Locate the cell with the specified text and output its (X, Y) center coordinate. 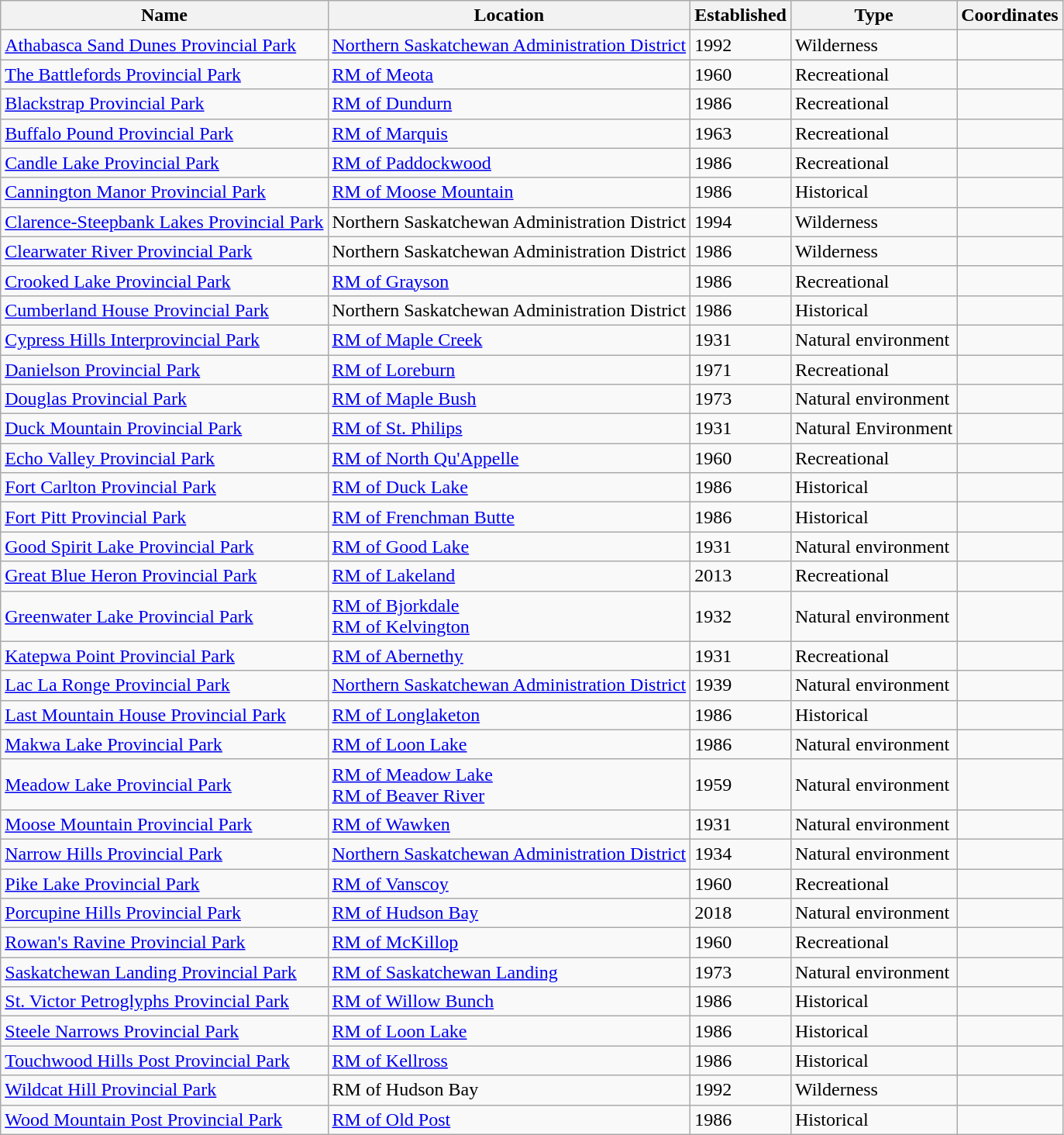
RM of Abernethy (509, 656)
Clearwater River Provincial Park (164, 251)
Saskatchewan Landing Provincial Park (164, 972)
RM of Maple Creek (509, 340)
Meadow Lake Provincial Park (164, 785)
RM of Frenchman Butte (509, 517)
1932 (741, 616)
Clarence-Steepbank Lakes Provincial Park (164, 222)
Katepwa Point Provincial Park (164, 656)
RM of St. Philips (509, 429)
RM of McKillop (509, 943)
RM of Maple Bush (509, 399)
The Battlefords Provincial Park (164, 74)
Great Blue Heron Provincial Park (164, 576)
Steele Narrows Provincial Park (164, 1031)
Good Spirit Lake Provincial Park (164, 547)
Touchwood Hills Post Provincial Park (164, 1061)
Fort Carlton Provincial Park (164, 488)
1939 (741, 685)
RM of Saskatchewan Landing (509, 972)
Greenwater Lake Provincial Park (164, 616)
1963 (741, 133)
RM of Moose Mountain (509, 192)
Crooked Lake Provincial Park (164, 281)
Wood Mountain Post Provincial Park (164, 1119)
Moose Mountain Provincial Park (164, 824)
RM of Good Lake (509, 547)
RM of Vanscoy (509, 883)
RM of Wawken (509, 824)
RM of North Qu'Appelle (509, 458)
Last Mountain House Provincial Park (164, 715)
RM of Marquis (509, 133)
2013 (741, 576)
RM of Duck Lake (509, 488)
Wildcat Hill Provincial Park (164, 1090)
Duck Mountain Provincial Park (164, 429)
Douglas Provincial Park (164, 399)
Echo Valley Provincial Park (164, 458)
Established (741, 16)
Cannington Manor Provincial Park (164, 192)
Cumberland House Provincial Park (164, 310)
Makwa Lake Provincial Park (164, 744)
Natural Environment (873, 429)
Rowan's Ravine Provincial Park (164, 943)
Blackstrap Provincial Park (164, 104)
RM of Dundurn (509, 104)
Location (509, 16)
RM of Lakeland (509, 576)
RM of Old Post (509, 1119)
RM of BjorkdaleRM of Kelvington (509, 616)
Type (873, 16)
St. Victor Petroglyphs Provincial Park (164, 1002)
Lac La Ronge Provincial Park (164, 685)
1959 (741, 785)
1971 (741, 370)
RM of Willow Bunch (509, 1002)
RM of Longlaketon (509, 715)
Pike Lake Provincial Park (164, 883)
RM of Meadow LakeRM of Beaver River (509, 785)
RM of Loreburn (509, 370)
RM of Meota (509, 74)
Porcupine Hills Provincial Park (164, 913)
RM of Kellross (509, 1061)
Candle Lake Provincial Park (164, 163)
Name (164, 16)
1994 (741, 222)
Coordinates (1010, 16)
1934 (741, 854)
Cypress Hills Interprovincial Park (164, 340)
Narrow Hills Provincial Park (164, 854)
Buffalo Pound Provincial Park (164, 133)
Fort Pitt Provincial Park (164, 517)
RM of Grayson (509, 281)
RM of Paddockwood (509, 163)
Danielson Provincial Park (164, 370)
2018 (741, 913)
Athabasca Sand Dunes Provincial Park (164, 45)
